Return the [X, Y] coordinate for the center point of the cell that contains the specified text.  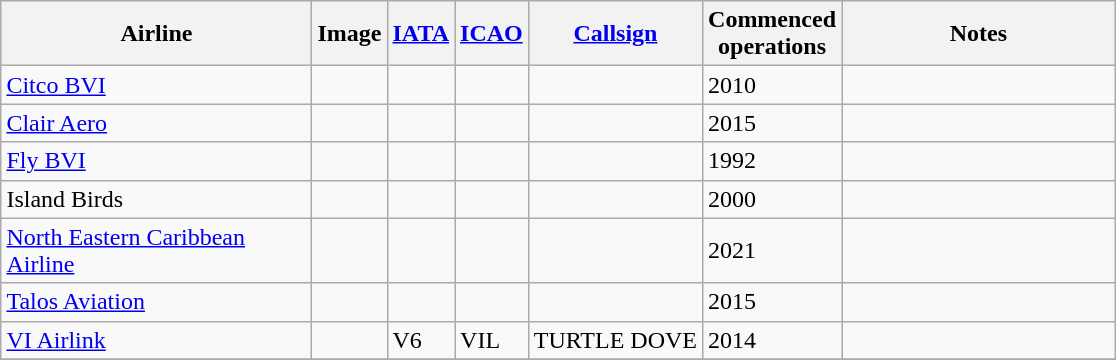
1992 [772, 161]
2000 [772, 199]
Island Birds [156, 199]
Notes [979, 34]
Citco BVI [156, 85]
Clair Aero [156, 123]
TURTLE DOVE [615, 340]
2014 [772, 340]
Fly BVI [156, 161]
IATA [421, 34]
2010 [772, 85]
VIL [492, 340]
V6 [421, 340]
Talos Aviation [156, 302]
Airline [156, 34]
ICAO [492, 34]
2021 [772, 250]
VI Airlink [156, 340]
Commencedoperations [772, 34]
Image [350, 34]
Callsign [615, 34]
North Eastern Caribbean Airline [156, 250]
